Pinpoint the cell where the given text exists, returning its [x, y] midpoint coordinate. 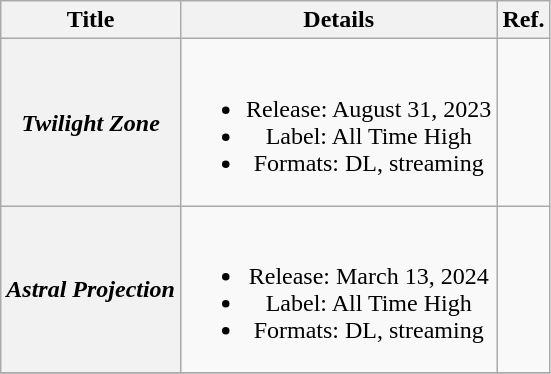
Twilight Zone [91, 122]
Ref. [524, 20]
Release: March 13, 2024Label: All Time HighFormats: DL, streaming [338, 290]
Astral Projection [91, 290]
Details [338, 20]
Title [91, 20]
Release: August 31, 2023Label: All Time HighFormats: DL, streaming [338, 122]
